Return (x, y) of the center of cell containing provided text 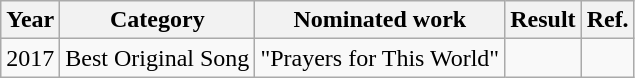
Best Original Song (158, 58)
Result (543, 20)
Ref. (608, 20)
"Prayers for This World" (380, 58)
2017 (30, 58)
Category (158, 20)
Year (30, 20)
Nominated work (380, 20)
